For the text-containing cell, return its midpoint in (X, Y) coordinate format. 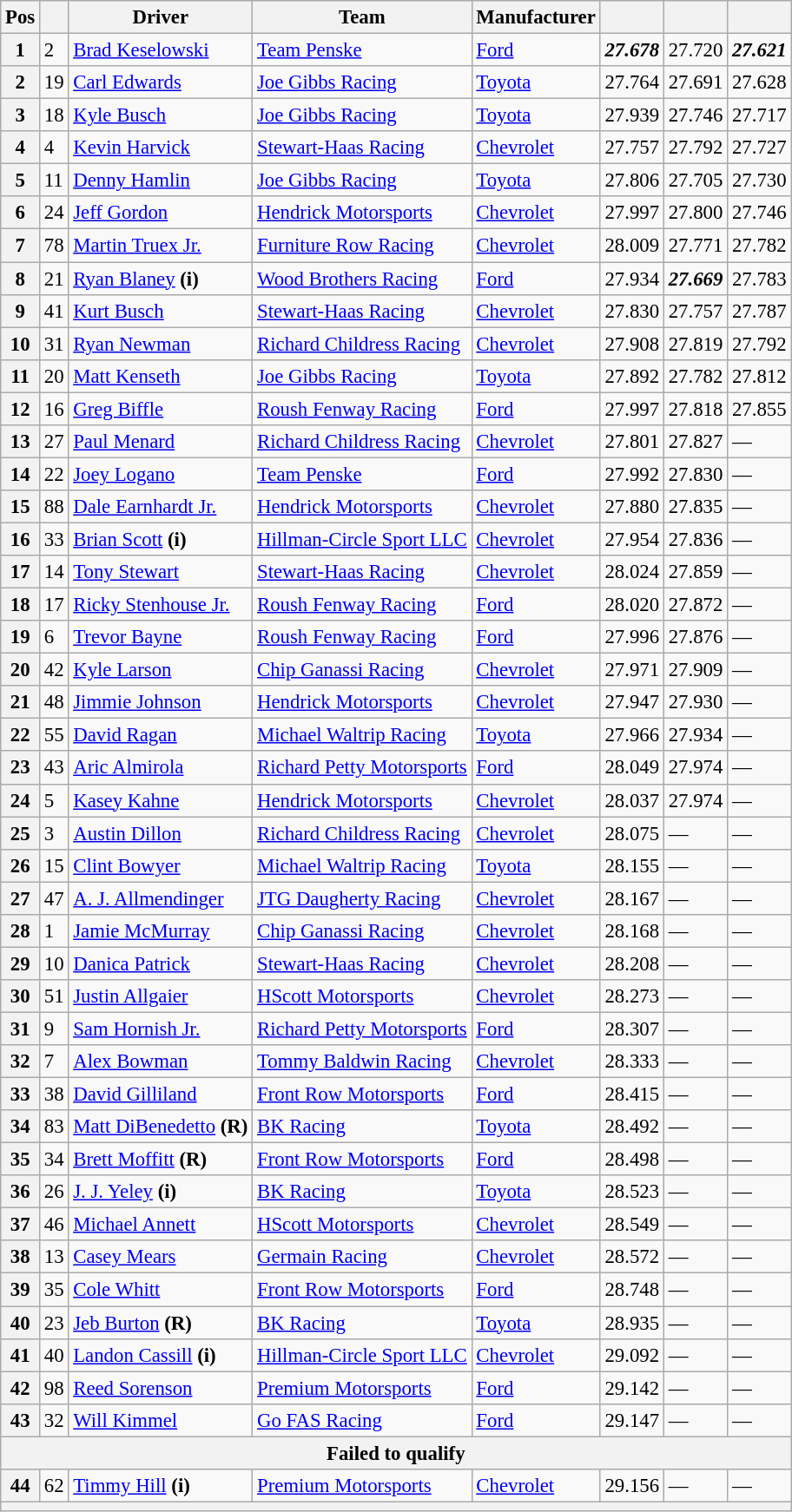
Driver (161, 17)
27.783 (759, 279)
27.835 (695, 507)
46 (54, 1225)
51 (54, 996)
Greg Biffle (161, 409)
Ricky Stenhouse Jr. (161, 605)
28.167 (632, 898)
30 (21, 996)
Alex Bowman (161, 1062)
Jimmie Johnson (161, 702)
27.818 (695, 409)
Cole Whitt (161, 1290)
27.628 (759, 82)
27.859 (695, 572)
27.996 (632, 637)
39 (21, 1290)
David Ragan (161, 735)
27.939 (632, 115)
27.691 (695, 82)
Timmy Hill (i) (161, 1486)
28.498 (632, 1160)
29 (21, 963)
36 (21, 1192)
Danica Patrick (161, 963)
28.523 (632, 1192)
A. J. Allmendinger (161, 898)
Tommy Baldwin Racing (362, 1062)
27.855 (759, 409)
28.307 (632, 1029)
28.024 (632, 572)
Wood Brothers Racing (362, 279)
Matt DiBenedetto (R) (161, 1127)
27.930 (695, 702)
Clint Bowyer (161, 865)
Tony Stewart (161, 572)
Jeff Gordon (161, 213)
28.572 (632, 1258)
Kevin Harvick (161, 148)
28.333 (632, 1062)
28.415 (632, 1095)
27.947 (632, 702)
27.909 (695, 670)
Justin Allgaier (161, 996)
27.727 (759, 148)
12 (21, 409)
Martin Truex Jr. (161, 246)
37 (21, 1225)
Joey Logano (161, 474)
27.880 (632, 507)
27.669 (695, 279)
28.168 (632, 931)
27.764 (632, 82)
27.806 (632, 181)
27.801 (632, 442)
Matt Kenseth (161, 376)
27.787 (759, 311)
28.935 (632, 1323)
Kyle Larson (161, 670)
98 (54, 1388)
Jamie McMurray (161, 931)
Austin Dillon (161, 833)
Aric Almirola (161, 768)
88 (54, 507)
28.037 (632, 800)
27.954 (632, 539)
28.155 (632, 865)
Furniture Row Racing (362, 246)
28.075 (632, 833)
27.892 (632, 376)
27.621 (759, 50)
78 (54, 246)
47 (54, 898)
28 (21, 931)
Paul Menard (161, 442)
27.812 (759, 376)
28.549 (632, 1225)
27.827 (695, 442)
Will Kimmel (161, 1420)
Failed to qualify (396, 1453)
Denny Hamlin (161, 181)
Pos (21, 17)
27.966 (632, 735)
Germain Racing (362, 1258)
Team (362, 17)
27.876 (695, 637)
Kurt Busch (161, 311)
27.678 (632, 50)
44 (21, 1486)
83 (54, 1127)
27.836 (695, 539)
27.992 (632, 474)
Ryan Blaney (i) (161, 279)
Manufacturer (536, 17)
25 (21, 833)
8 (21, 279)
28.009 (632, 246)
28.273 (632, 996)
27.908 (632, 344)
Brad Keselowski (161, 50)
28.049 (632, 768)
27.717 (759, 115)
Michael Annett (161, 1225)
28.020 (632, 605)
Ryan Newman (161, 344)
Brett Moffitt (R) (161, 1160)
Kasey Kahne (161, 800)
Sam Hornish Jr. (161, 1029)
28.492 (632, 1127)
29.142 (632, 1388)
JTG Daugherty Racing (362, 898)
29.156 (632, 1486)
Dale Earnhardt Jr. (161, 507)
27.971 (632, 670)
27.705 (695, 181)
55 (54, 735)
J. J. Yeley (i) (161, 1192)
27.800 (695, 213)
Casey Mears (161, 1258)
27.819 (695, 344)
Landon Cassill (i) (161, 1355)
Kyle Busch (161, 115)
27.771 (695, 246)
48 (54, 702)
27.730 (759, 181)
David Gilliland (161, 1095)
27.720 (695, 50)
29.092 (632, 1355)
Brian Scott (i) (161, 539)
62 (54, 1486)
28.748 (632, 1290)
Jeb Burton (R) (161, 1323)
28.208 (632, 963)
Trevor Bayne (161, 637)
29.147 (632, 1420)
Carl Edwards (161, 82)
Go FAS Racing (362, 1420)
Reed Sorenson (161, 1388)
27.872 (695, 605)
